Output the [X, Y] coordinate of the center of the cell containing the given text.  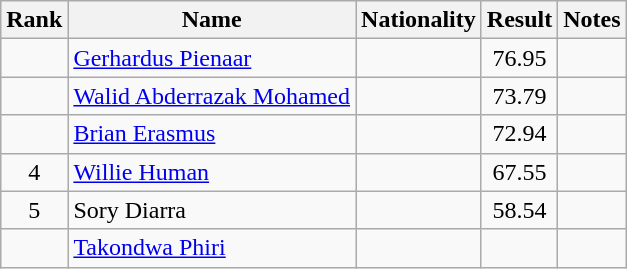
Brian Erasmus [212, 134]
Name [212, 20]
Rank [34, 20]
Walid Abderrazak Mohamed [212, 96]
Sory Diarra [212, 210]
4 [34, 172]
Nationality [419, 20]
Takondwa Phiri [212, 248]
Result [519, 20]
5 [34, 210]
Willie Human [212, 172]
58.54 [519, 210]
72.94 [519, 134]
Gerhardus Pienaar [212, 58]
Notes [592, 20]
67.55 [519, 172]
76.95 [519, 58]
73.79 [519, 96]
